Determine the [X, Y] coordinate at the center of the cell enclosing the given text.  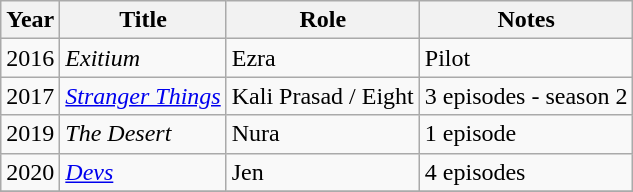
2017 [30, 96]
Role [322, 20]
Nura [322, 134]
The Desert [143, 134]
Pilot [526, 58]
Stranger Things [143, 96]
Devs [143, 172]
2016 [30, 58]
Notes [526, 20]
1 episode [526, 134]
Jen [322, 172]
2020 [30, 172]
Ezra [322, 58]
Title [143, 20]
4 episodes [526, 172]
3 episodes - season 2 [526, 96]
2019 [30, 134]
Year [30, 20]
Kali Prasad / Eight [322, 96]
Exitium [143, 58]
